Search for the cell housing the specified text and yield its (X, Y) center coordinate. 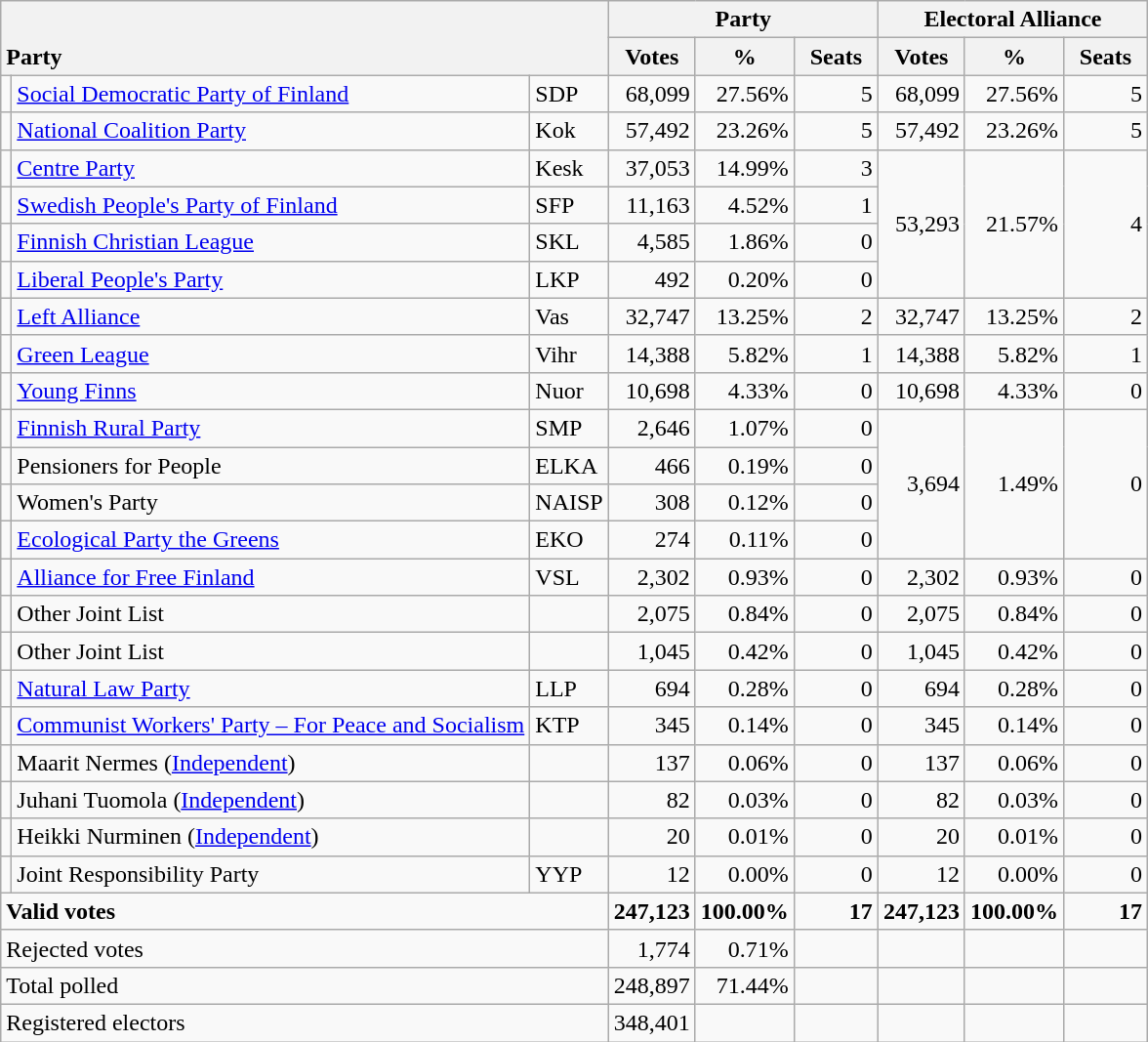
Maarit Nermes (Independent) (271, 763)
1,774 (652, 948)
308 (652, 503)
492 (652, 279)
YYP (569, 874)
Registered electors (305, 1022)
Liberal People's Party (271, 279)
SKL (569, 242)
1.07% (744, 428)
Young Finns (271, 391)
0.20% (744, 279)
Swedish People's Party of Finland (271, 205)
SDP (569, 94)
EKO (569, 540)
21.57% (1013, 224)
SFP (569, 205)
Vas (569, 316)
4 (1105, 224)
37,053 (652, 168)
Ecological Party the Greens (271, 540)
4,585 (652, 242)
0.71% (744, 948)
ELKA (569, 466)
Heikki Nurminen (Independent) (271, 837)
National Coalition Party (271, 131)
274 (652, 540)
0.12% (744, 503)
Natural Law Party (271, 688)
11,163 (652, 205)
2,646 (652, 428)
Rejected votes (305, 948)
1.86% (744, 242)
SMP (569, 428)
Pensioners for People (271, 466)
Kok (569, 131)
Electoral Alliance (1012, 20)
3,694 (922, 483)
Communist Workers' Party – For Peace and Socialism (271, 726)
348,401 (652, 1022)
Women's Party (271, 503)
KTP (569, 726)
0.11% (744, 540)
Joint Responsibility Party (271, 874)
Total polled (305, 985)
Juhani Tuomola (Independent) (271, 800)
248,897 (652, 985)
3 (836, 168)
14.99% (744, 168)
4.52% (744, 205)
LKP (569, 279)
VSL (569, 577)
Centre Party (271, 168)
Social Democratic Party of Finland (271, 94)
53,293 (922, 224)
0.19% (744, 466)
Finnish Christian League (271, 242)
Finnish Rural Party (271, 428)
Alliance for Free Finland (271, 577)
71.44% (744, 985)
LLP (569, 688)
Kesk (569, 168)
466 (652, 466)
Vihr (569, 354)
NAISP (569, 503)
1.49% (1013, 483)
Valid votes (305, 911)
Nuor (569, 391)
Green League (271, 354)
Left Alliance (271, 316)
